Detect which cell encompasses the target text, then output its [X, Y] center coordinate. 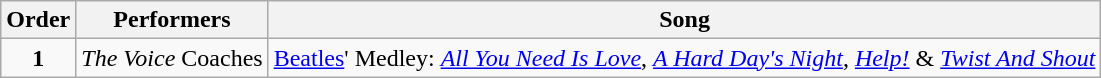
Performers [172, 20]
Order [38, 20]
1 [38, 58]
The Voice Coaches [172, 58]
Song [684, 20]
Beatles' Medley: All You Need Is Love, A Hard Day's Night, Help! & Twist And Shout [684, 58]
